Return [x, y] of the center of cell containing provided text 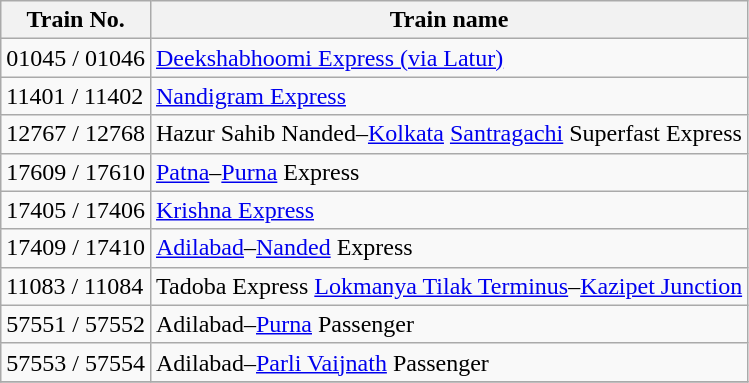
57551 / 57552 [76, 324]
17609 / 17610 [76, 172]
12767 / 12768 [76, 134]
Patna–Purna Express [448, 172]
17409 / 17410 [76, 248]
Nandigram Express [448, 96]
Krishna Express [448, 210]
Hazur Sahib Nanded–Kolkata Santragachi Superfast Express [448, 134]
Train No. [76, 20]
Tadoba Express Lokmanya Tilak Terminus–Kazipet Junction [448, 286]
01045 / 01046 [76, 58]
Train name [448, 20]
11083 / 11084 [76, 286]
11401 / 11402 [76, 96]
Deekshabhoomi Express (via Latur) [448, 58]
Adilabad–Parli Vaijnath Passenger [448, 362]
57553 / 57554 [76, 362]
Adilabad–Nanded Express [448, 248]
Adilabad–Purna Passenger [448, 324]
17405 / 17406 [76, 210]
